Scan for the cell matching the given text and deliver its [X, Y] coordinate at center. 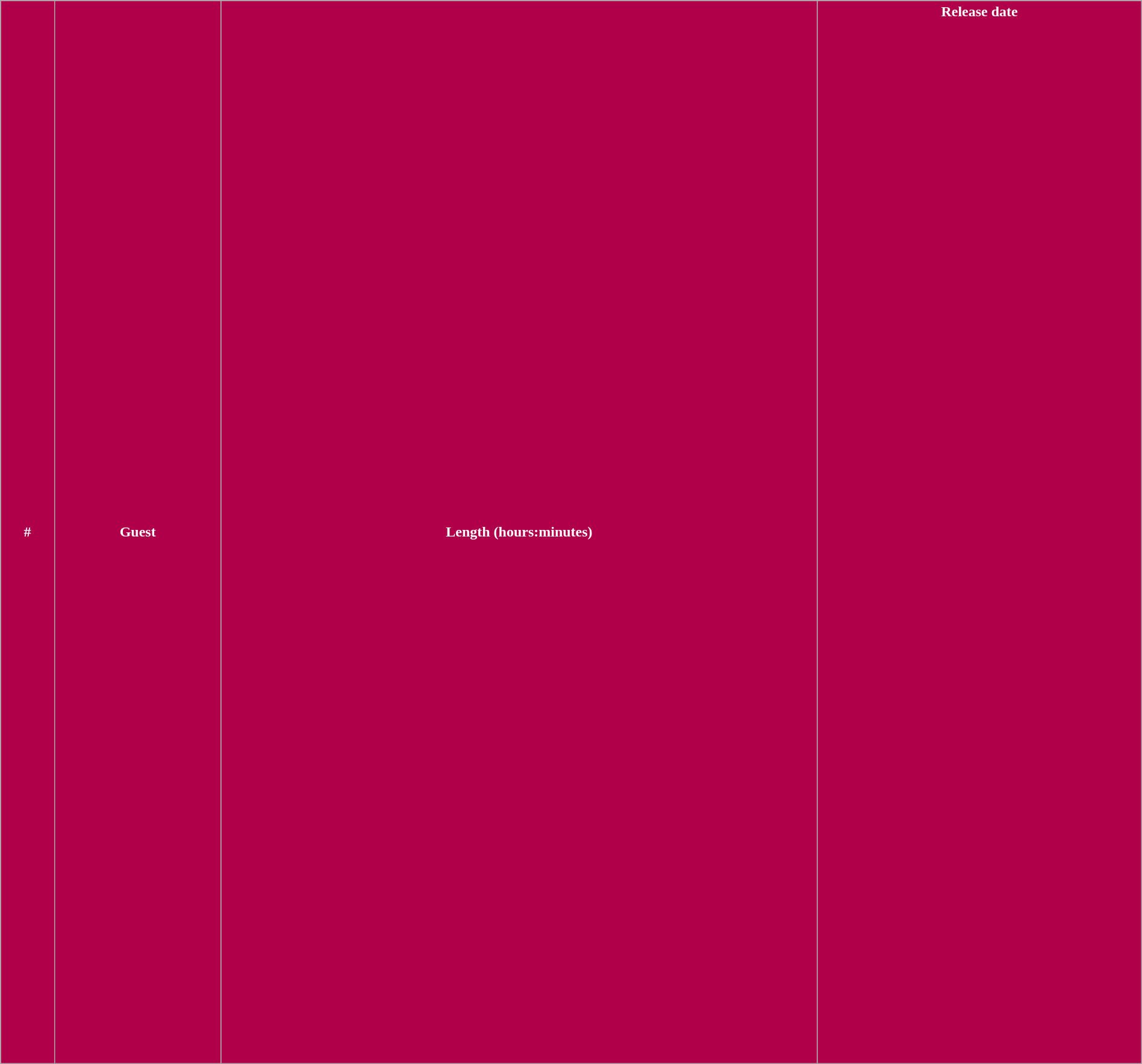
Release date [979, 532]
Guest [137, 532]
Length (hours:minutes) [519, 532]
# [28, 532]
